Output the [x, y] coordinate of the center of the cell containing the given text.  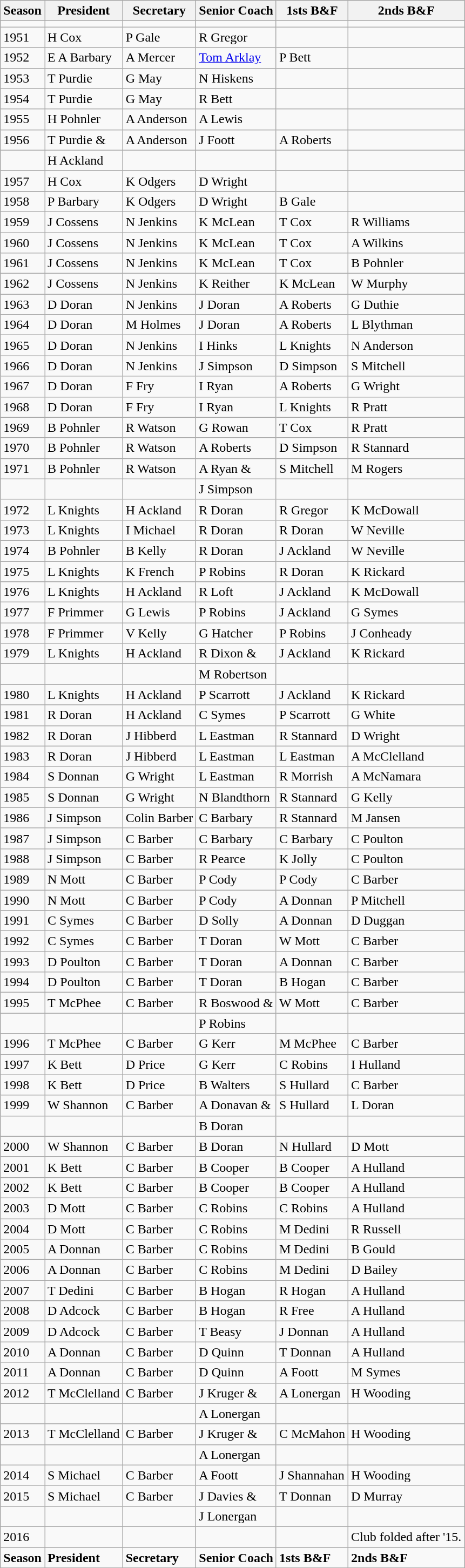
G Symes [406, 613]
2010 [23, 1352]
G Kelly [406, 797]
A Ryan & [237, 469]
1992 [23, 941]
1997 [23, 1064]
1976 [23, 592]
I Hulland [406, 1064]
B Gould [406, 1250]
2013 [23, 1434]
1953 [23, 78]
1988 [23, 859]
R Pearce [237, 859]
J Donnan [312, 1332]
P Gale [159, 37]
1956 [23, 140]
1958 [23, 201]
1979 [23, 654]
E A Barbary [83, 58]
1970 [23, 448]
K French [159, 572]
1963 [23, 304]
R Bett [237, 99]
K Jolly [312, 859]
1972 [23, 510]
2006 [23, 1270]
2004 [23, 1229]
J Shannahan [312, 1475]
A McNamara [406, 777]
G Lewis [159, 613]
M Symes [406, 1373]
T Beasy [237, 1332]
1965 [23, 345]
2009 [23, 1332]
P Barbary [83, 201]
B Walters [237, 1085]
M Robertson [237, 674]
C McMahon [312, 1434]
D Solly [237, 921]
L Blythman [406, 325]
N Anderson [406, 345]
P Bett [312, 58]
1986 [23, 818]
1969 [23, 427]
W Murphy [406, 284]
J Lonergan [237, 1516]
1983 [23, 756]
I Michael [159, 530]
1989 [23, 879]
2007 [23, 1291]
1981 [23, 715]
2000 [23, 1146]
2005 [23, 1250]
1985 [23, 797]
1961 [23, 263]
1975 [23, 572]
2002 [23, 1187]
1984 [23, 777]
1993 [23, 962]
2003 [23, 1208]
R Russell [406, 1229]
D Bailey [406, 1270]
N Blandthorn [237, 797]
Club folded after '15. [406, 1537]
Colin Barber [159, 818]
M Rogers [406, 469]
1957 [23, 181]
1960 [23, 242]
L Doran [406, 1105]
1971 [23, 469]
1968 [23, 407]
1964 [23, 325]
J Foott [237, 140]
G Rowan [237, 427]
1974 [23, 551]
P Mitchell [406, 900]
A Wilkins [406, 242]
A Lewis [237, 119]
1977 [23, 613]
H Pohnler [83, 119]
1973 [23, 530]
R Loft [237, 592]
1987 [23, 838]
B Gale [312, 201]
R Williams [406, 222]
2016 [23, 1537]
Tom Arklay [237, 58]
1954 [23, 99]
1959 [23, 222]
A Mercer [159, 58]
1999 [23, 1105]
M Holmes [159, 325]
D Duggan [406, 921]
B Kelly [159, 551]
2012 [23, 1393]
I Hinks [237, 345]
2014 [23, 1475]
1966 [23, 366]
1996 [23, 1044]
J Davies & [237, 1496]
1982 [23, 736]
2001 [23, 1167]
R Dixon & [237, 654]
1967 [23, 386]
2015 [23, 1496]
1955 [23, 119]
R Free [312, 1311]
1978 [23, 633]
1995 [23, 1003]
2011 [23, 1373]
1951 [23, 37]
M Jansen [406, 818]
2008 [23, 1311]
1994 [23, 982]
R Hogan [312, 1291]
K Reither [237, 284]
1990 [23, 900]
R Boswood & [237, 1003]
1998 [23, 1085]
V Kelly [159, 633]
1980 [23, 695]
T Purdie & [83, 140]
G Duthie [406, 304]
1952 [23, 58]
J Conheady [406, 633]
A Donavan & [237, 1105]
M McPhee [312, 1044]
T Dedini [83, 1291]
1962 [23, 284]
R Morrish [312, 777]
G Hatcher [237, 633]
G White [406, 715]
N Hiskens [237, 78]
A McClelland [406, 756]
1991 [23, 921]
D Murray [406, 1496]
N Hullard [312, 1146]
